Return [x, y] of the center of cell containing provided text 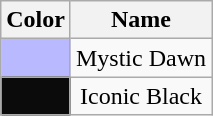
Name [140, 20]
Iconic Black [140, 96]
Mystic Dawn [140, 58]
Color [36, 20]
